Extract the [X, Y] coordinate from the center of the cell holding the provided text.  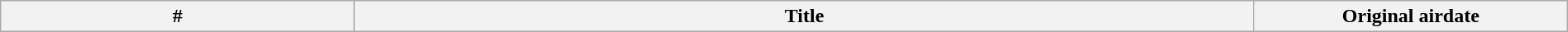
# [178, 16]
Original airdate [1411, 16]
Title [805, 16]
